Search for the cell housing the specified text and yield its (x, y) center coordinate. 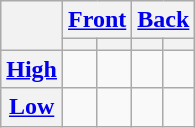
Front (98, 20)
High (32, 69)
Low (32, 107)
Back (164, 20)
